Scan for the cell matching the given text and deliver its [x, y] coordinate at center. 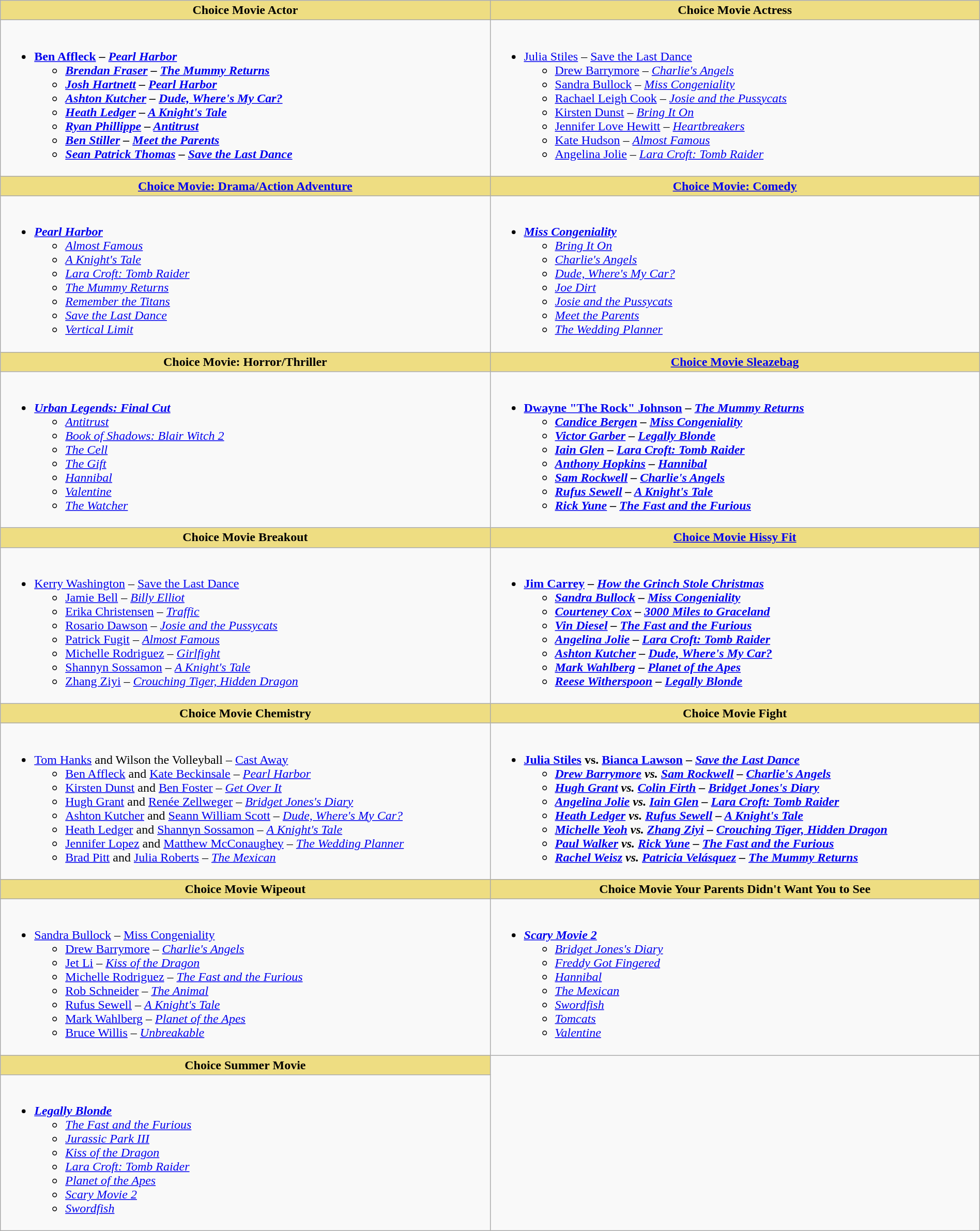
Choice Movie Wipeout [245, 889]
Choice Movie Chemistry [245, 713]
Urban Legends: Final CutAntitrustBook of Shadows: Blair Witch 2The CellThe GiftHannibalValentineThe Watcher [245, 450]
Choice Movie Hissy Fit [735, 537]
Choice Movie Actor [245, 10]
Choice Movie Fight [735, 713]
Choice Summer Movie [245, 1065]
Choice Movie Your Parents Didn't Want You to See [735, 889]
Choice Movie Actress [735, 10]
Choice Movie: Horror/Thriller [245, 362]
Choice Movie: Drama/Action Adventure [245, 186]
Scary Movie 2Bridget Jones's DiaryFreddy Got FingeredHannibalThe MexicanSwordfishTomcatsValentine [735, 977]
Miss CongenialityBring It OnCharlie's AngelsDude, Where's My Car?Joe DirtJosie and the PussycatsMeet the ParentsThe Wedding Planner [735, 274]
Legally BlondeThe Fast and the FuriousJurassic Park IIIKiss of the DragonLara Croft: Tomb RaiderPlanet of the ApesScary Movie 2Swordfish [245, 1153]
Choice Movie Sleazebag [735, 362]
Pearl HarborAlmost FamousA Knight's TaleLara Croft: Tomb RaiderThe Mummy ReturnsRemember the TitansSave the Last DanceVertical Limit [245, 274]
Choice Movie: Comedy [735, 186]
Choice Movie Breakout [245, 537]
